Locate the cell with the specified text and output its (x, y) center coordinate. 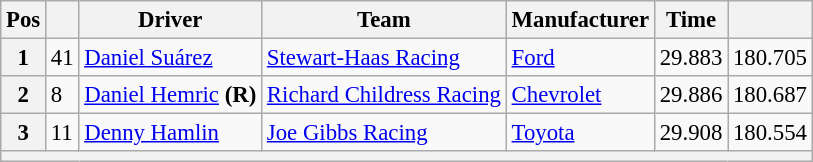
Time (690, 20)
Manufacturer (580, 20)
Daniel Suárez (170, 58)
Team (384, 20)
41 (62, 58)
3 (24, 133)
180.554 (770, 133)
Stewart-Haas Racing (384, 58)
1 (24, 58)
Ford (580, 58)
Denny Hamlin (170, 133)
29.886 (690, 95)
Toyota (580, 133)
2 (24, 95)
180.705 (770, 58)
29.883 (690, 58)
Joe Gibbs Racing (384, 133)
29.908 (690, 133)
Daniel Hemric (R) (170, 95)
Chevrolet (580, 95)
180.687 (770, 95)
11 (62, 133)
Pos (24, 20)
8 (62, 95)
Driver (170, 20)
Richard Childress Racing (384, 95)
